Pinpoint the cell where the given text exists, returning its [x, y] midpoint coordinate. 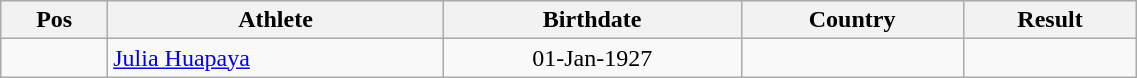
Pos [54, 20]
Result [1050, 20]
Country [852, 20]
Athlete [276, 20]
01-Jan-1927 [592, 58]
Julia Huapaya [276, 58]
Birthdate [592, 20]
